Return the [x, y] coordinate for the center point of the cell that contains the specified text.  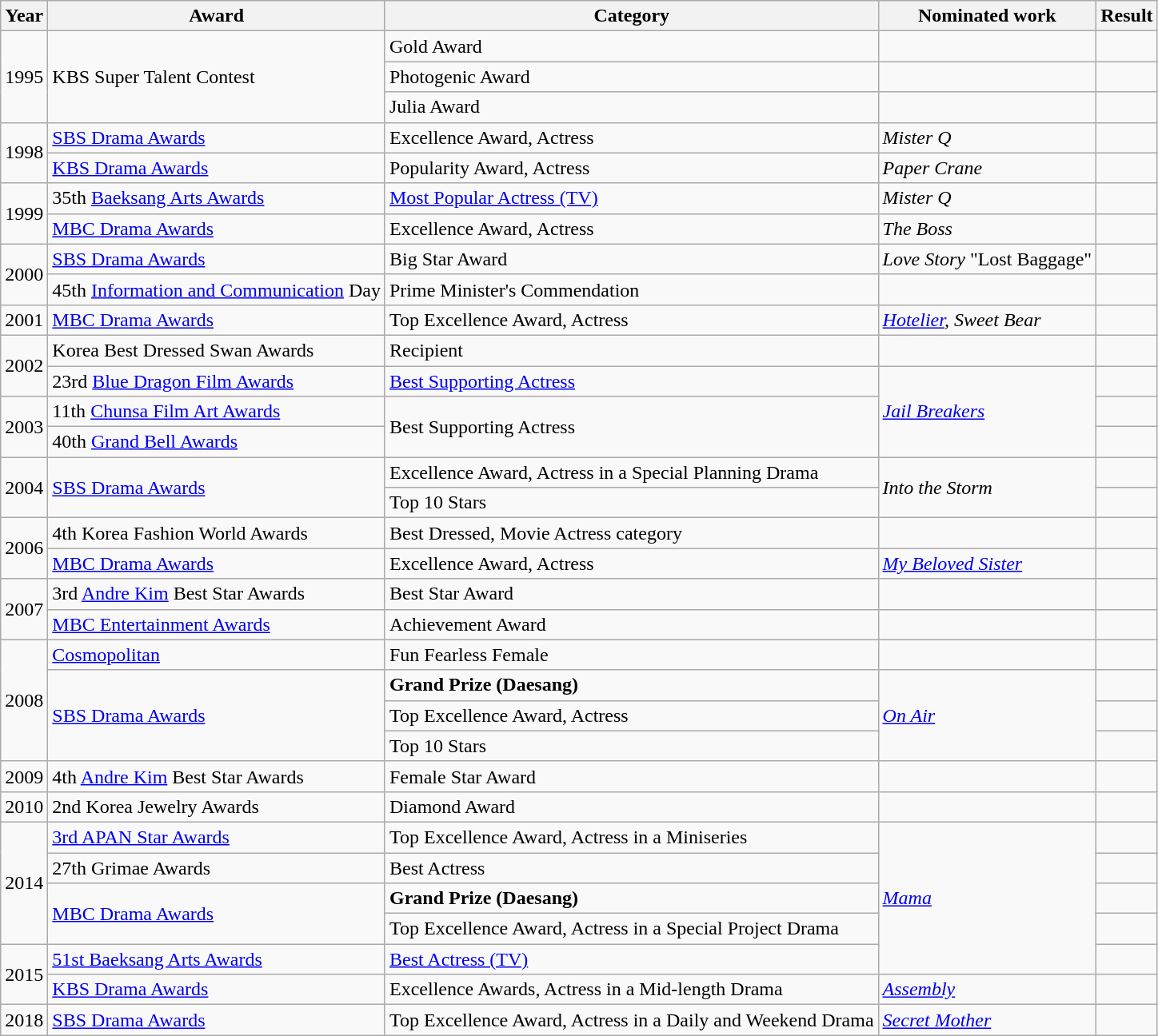
Excellence Awards, Actress in a Mid-length Drama [632, 990]
Diamond Award [632, 807]
My Beloved Sister [987, 564]
Best Actress (TV) [632, 959]
2003 [24, 427]
Best Actress [632, 867]
Female Star Award [632, 776]
Big Star Award [632, 259]
40th Grand Bell Awards [217, 442]
KBS Super Talent Contest [217, 77]
Into the Storm [987, 488]
2008 [24, 700]
Category [632, 16]
1999 [24, 213]
On Air [987, 715]
MBC Entertainment Awards [217, 624]
The Boss [987, 229]
Assembly [987, 990]
3rd APAN Star Awards [217, 837]
Gold Award [632, 46]
2002 [24, 365]
Paper Crane [987, 168]
Mama [987, 898]
2014 [24, 883]
Top Excellence Award, Actress in a Special Project Drama [632, 929]
4th Korea Fashion World Awards [217, 533]
Recipient [632, 350]
Best Dressed, Movie Actress category [632, 533]
2015 [24, 974]
11th Chunsa Film Art Awards [217, 412]
Award [217, 16]
45th Information and Communication Day [217, 289]
Top Excellence Award, Actress in a Daily and Weekend Drama [632, 1020]
Achievement Award [632, 624]
2000 [24, 274]
2007 [24, 609]
Cosmopolitan [217, 655]
Photogenic Award [632, 77]
Love Story "Lost Baggage" [987, 259]
1995 [24, 77]
Result [1127, 16]
2006 [24, 548]
2001 [24, 320]
Excellence Award, Actress in a Special Planning Drama [632, 472]
Jail Breakers [987, 412]
2nd Korea Jewelry Awards [217, 807]
Top Excellence Award, Actress in a Miniseries [632, 837]
27th Grimae Awards [217, 867]
Fun Fearless Female [632, 655]
Most Popular Actress (TV) [632, 198]
Julia Award [632, 107]
2009 [24, 776]
2004 [24, 488]
51st Baeksang Arts Awards [217, 959]
23rd Blue Dragon Film Awards [217, 381]
2018 [24, 1020]
1998 [24, 153]
35th Baeksang Arts Awards [217, 198]
Korea Best Dressed Swan Awards [217, 350]
Popularity Award, Actress [632, 168]
Prime Minister's Commendation [632, 289]
Year [24, 16]
Nominated work [987, 16]
Hotelier, Sweet Bear [987, 320]
Best Star Award [632, 594]
3rd Andre Kim Best Star Awards [217, 594]
4th Andre Kim Best Star Awards [217, 776]
2010 [24, 807]
Secret Mother [987, 1020]
